Return the (x, y) coordinate for the center point of the cell that contains the specified text.  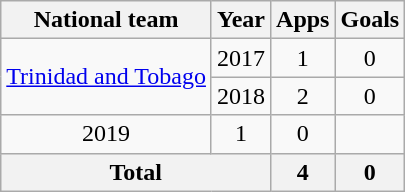
Year (240, 20)
Goals (370, 20)
2 (303, 96)
2017 (240, 58)
Total (136, 172)
4 (303, 172)
Trinidad and Tobago (106, 77)
National team (106, 20)
2018 (240, 96)
Apps (303, 20)
2019 (106, 134)
